Provide the [X, Y] coordinate of the cell's center where the given text is located.  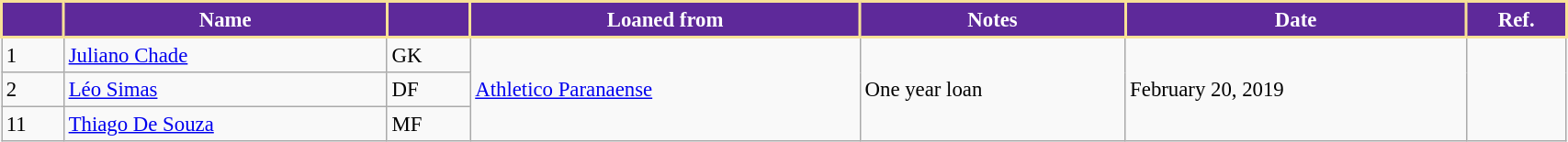
Athletico Paranaense [665, 90]
1 [33, 55]
One year loan [992, 90]
Notes [992, 20]
GK [428, 55]
February 20, 2019 [1296, 90]
Juliano Chade [225, 55]
MF [428, 125]
2 [33, 90]
Date [1296, 20]
Name [225, 20]
DF [428, 90]
Thiago De Souza [225, 125]
Loaned from [665, 20]
Léo Simas [225, 90]
Ref. [1516, 20]
11 [33, 125]
